Locate the cell with the specified text and output its [x, y] center coordinate. 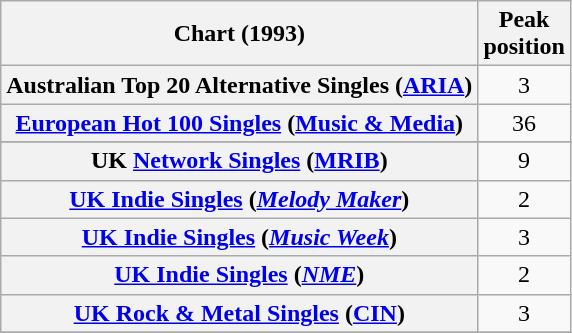
UK Indie Singles (Melody Maker) [240, 199]
UK Network Singles (MRIB) [240, 161]
UK Indie Singles (Music Week) [240, 237]
UK Indie Singles (NME) [240, 275]
Australian Top 20 Alternative Singles (ARIA) [240, 85]
European Hot 100 Singles (Music & Media) [240, 123]
UK Rock & Metal Singles (CIN) [240, 313]
36 [524, 123]
Peakposition [524, 34]
9 [524, 161]
Chart (1993) [240, 34]
